Determine the [x, y] coordinate at the center of the cell enclosing the given text.  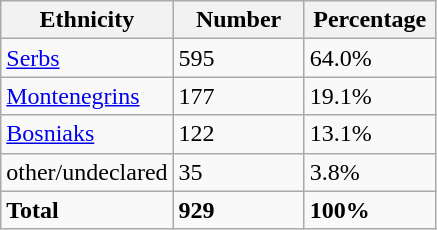
Number [238, 20]
19.1% [370, 96]
177 [238, 96]
929 [238, 210]
595 [238, 58]
Bosniaks [87, 134]
3.8% [370, 172]
35 [238, 172]
Montenegrins [87, 96]
64.0% [370, 58]
100% [370, 210]
122 [238, 134]
Serbs [87, 58]
Total [87, 210]
13.1% [370, 134]
Percentage [370, 20]
other/undeclared [87, 172]
Ethnicity [87, 20]
